Extract the (X, Y) coordinate from the center of the cell holding the provided text.  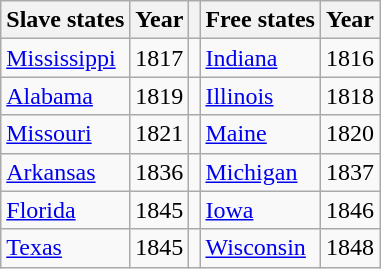
Alabama (66, 96)
1819 (160, 96)
Missouri (66, 134)
Iowa (260, 210)
1848 (350, 248)
Michigan (260, 172)
1817 (160, 58)
1816 (350, 58)
1820 (350, 134)
Slave states (66, 20)
1846 (350, 210)
Florida (66, 210)
Illinois (260, 96)
Arkansas (66, 172)
Free states (260, 20)
Mississippi (66, 58)
1837 (350, 172)
1821 (160, 134)
Texas (66, 248)
1836 (160, 172)
1818 (350, 96)
Wisconsin (260, 248)
Maine (260, 134)
Indiana (260, 58)
